Output the (x, y) coordinate of the center of the cell containing the given text.  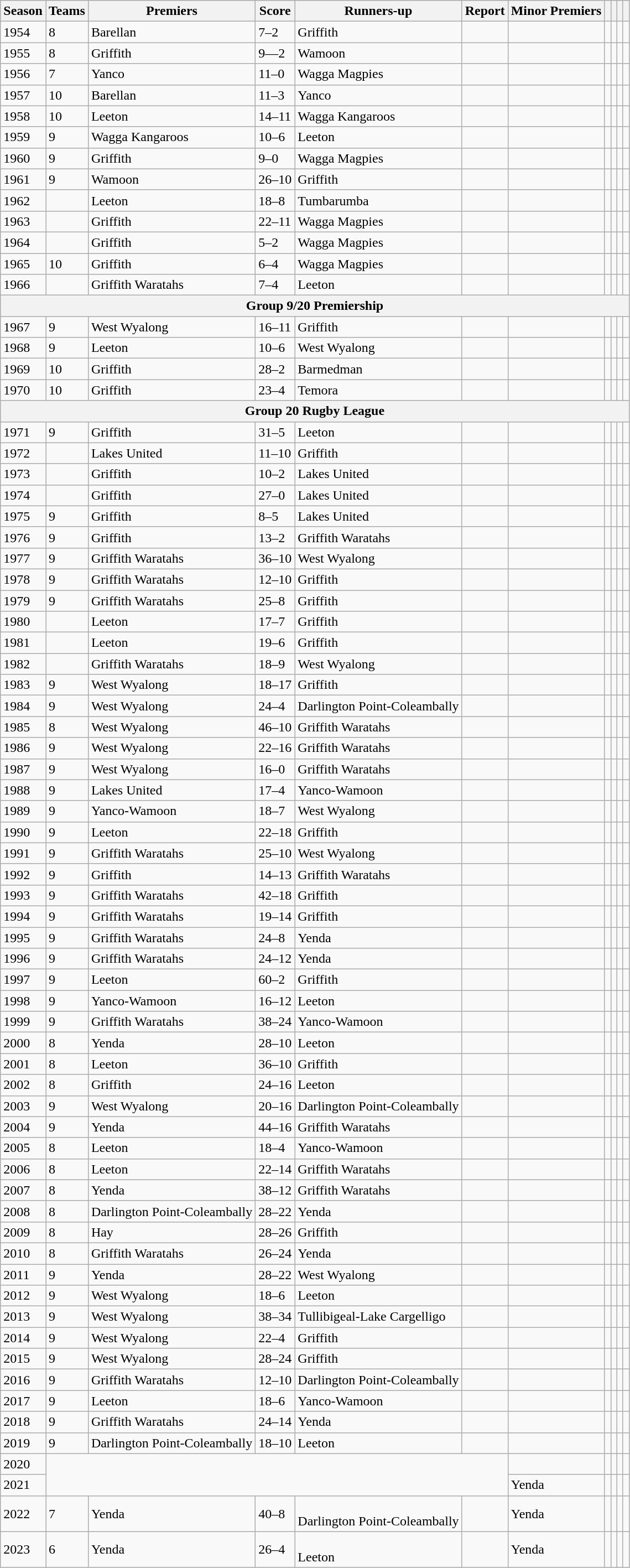
22–18 (275, 832)
2011 (23, 1274)
24–16 (275, 1085)
19–6 (275, 643)
1959 (23, 137)
2014 (23, 1338)
1986 (23, 748)
38–24 (275, 1022)
22–4 (275, 1338)
2004 (23, 1127)
26–24 (275, 1253)
46–10 (275, 727)
1995 (23, 938)
17–7 (275, 622)
11–0 (275, 74)
Runners-up (378, 11)
24–12 (275, 959)
1965 (23, 264)
1987 (23, 769)
26–10 (275, 179)
1975 (23, 516)
28–26 (275, 1232)
9—2 (275, 53)
2016 (23, 1380)
2007 (23, 1190)
8–5 (275, 516)
Minor Premiers (556, 11)
Teams (66, 11)
1984 (23, 706)
44–16 (275, 1127)
Report (485, 11)
2015 (23, 1359)
7–2 (275, 32)
24–4 (275, 706)
1971 (23, 432)
1973 (23, 474)
Tullibigeal-Lake Cargelligo (378, 1317)
1970 (23, 390)
2008 (23, 1211)
2001 (23, 1064)
2013 (23, 1317)
25–8 (275, 600)
24–14 (275, 1422)
40–8 (275, 1514)
1956 (23, 74)
2005 (23, 1148)
22–11 (275, 221)
22–14 (275, 1169)
1968 (23, 348)
9–0 (275, 158)
Group 9/20 Premiership (315, 306)
Hay (171, 1232)
2022 (23, 1514)
24–8 (275, 938)
1964 (23, 242)
1998 (23, 1001)
2002 (23, 1085)
18–4 (275, 1148)
2006 (23, 1169)
20–16 (275, 1106)
18–17 (275, 685)
2021 (23, 1485)
13–2 (275, 537)
1980 (23, 622)
1977 (23, 558)
1955 (23, 53)
1994 (23, 916)
18–9 (275, 664)
Group 20 Rugby League (315, 411)
1999 (23, 1022)
11–3 (275, 95)
11–10 (275, 453)
2003 (23, 1106)
Barmedman (378, 369)
1976 (23, 537)
31–5 (275, 432)
16–11 (275, 327)
2017 (23, 1401)
18–8 (275, 200)
1962 (23, 200)
2009 (23, 1232)
1960 (23, 158)
1990 (23, 832)
1972 (23, 453)
28–2 (275, 369)
1979 (23, 600)
1981 (23, 643)
42–18 (275, 895)
1957 (23, 95)
7–4 (275, 285)
1969 (23, 369)
27–0 (275, 495)
2020 (23, 1464)
28–24 (275, 1359)
5–2 (275, 242)
23–4 (275, 390)
1966 (23, 285)
1954 (23, 32)
1974 (23, 495)
17–4 (275, 790)
1993 (23, 895)
16–0 (275, 769)
1988 (23, 790)
16–12 (275, 1001)
Score (275, 11)
1991 (23, 853)
1982 (23, 664)
1961 (23, 179)
1963 (23, 221)
22–16 (275, 748)
1997 (23, 980)
28–10 (275, 1043)
1958 (23, 116)
18–7 (275, 811)
1989 (23, 811)
38–34 (275, 1317)
1985 (23, 727)
Premiers (171, 11)
26–4 (275, 1549)
2018 (23, 1422)
1978 (23, 579)
25–10 (275, 853)
1967 (23, 327)
2012 (23, 1296)
2000 (23, 1043)
60–2 (275, 980)
2010 (23, 1253)
2019 (23, 1443)
1983 (23, 685)
14–13 (275, 874)
10–2 (275, 474)
Tumbarumba (378, 200)
14–11 (275, 116)
1996 (23, 959)
Season (23, 11)
6–4 (275, 264)
18–10 (275, 1443)
19–14 (275, 916)
2023 (23, 1549)
38–12 (275, 1190)
6 (66, 1549)
Temora (378, 390)
1992 (23, 874)
